Extract the [X, Y] coordinate from the center of the cell holding the provided text.  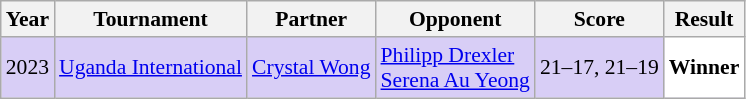
Score [600, 19]
Winner [704, 68]
Year [28, 19]
Result [704, 19]
Crystal Wong [312, 68]
Partner [312, 19]
Tournament [150, 19]
Opponent [456, 19]
Philipp Drexler Serena Au Yeong [456, 68]
2023 [28, 68]
21–17, 21–19 [600, 68]
Uganda International [150, 68]
